From the cell containing the given text, extract its center point as [X, Y] coordinate. 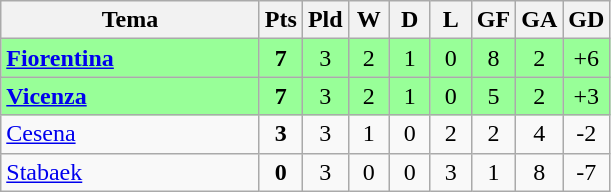
Vicenza [130, 96]
Stabaek [130, 172]
Cesena [130, 134]
Pld [325, 20]
4 [540, 134]
L [450, 20]
-7 [586, 172]
D [410, 20]
W [368, 20]
GD [586, 20]
GA [540, 20]
+3 [586, 96]
Tema [130, 20]
Pts [280, 20]
-2 [586, 134]
5 [493, 96]
GF [493, 20]
+6 [586, 58]
Fiorentina [130, 58]
